Provide the [x, y] coordinate of the cell's center where the given text is located.  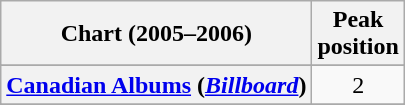
2 [358, 85]
Peak position [358, 34]
Chart (2005–2006) [156, 34]
Canadian Albums (Billboard) [156, 85]
